Capture the cell that displays the provided text and extract its (x, y) central coordinate. 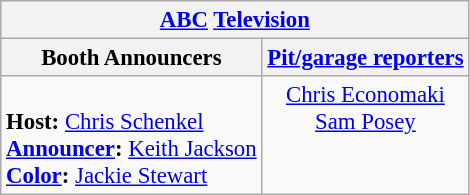
ABC Television (235, 20)
Pit/garage reporters (366, 58)
Chris EconomakiSam Posey (366, 136)
Booth Announcers (132, 58)
Host: Chris Schenkel Announcer: Keith Jackson Color: Jackie Stewart (132, 136)
